Determine the [X, Y] coordinate at the center of the cell enclosing the given text.  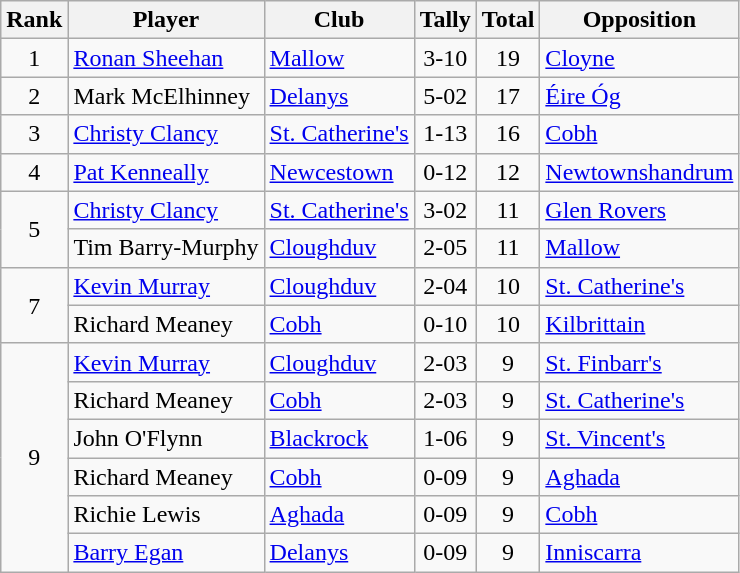
John O'Flynn [166, 438]
Newcestown [339, 172]
Éire Óg [640, 96]
7 [34, 305]
Club [339, 20]
0-10 [445, 324]
1-06 [445, 438]
Total [508, 20]
Rank [34, 20]
4 [34, 172]
Blackrock [339, 438]
Glen Rovers [640, 210]
Opposition [640, 20]
Inniscarra [640, 553]
Ronan Sheehan [166, 58]
12 [508, 172]
Richie Lewis [166, 515]
16 [508, 134]
19 [508, 58]
Pat Kenneally [166, 172]
2 [34, 96]
Newtownshandrum [640, 172]
2-05 [445, 248]
3 [34, 134]
1-13 [445, 134]
Tally [445, 20]
3-10 [445, 58]
Cloyne [640, 58]
Mark McElhinney [166, 96]
3-02 [445, 210]
Tim Barry-Murphy [166, 248]
0-12 [445, 172]
17 [508, 96]
5-02 [445, 96]
2-04 [445, 286]
5 [34, 229]
Player [166, 20]
St. Vincent's [640, 438]
1 [34, 58]
Barry Egan [166, 553]
St. Finbarr's [640, 362]
Kilbrittain [640, 324]
